Find where the given text appears and provide that cell's center as [X, Y] coordinate. 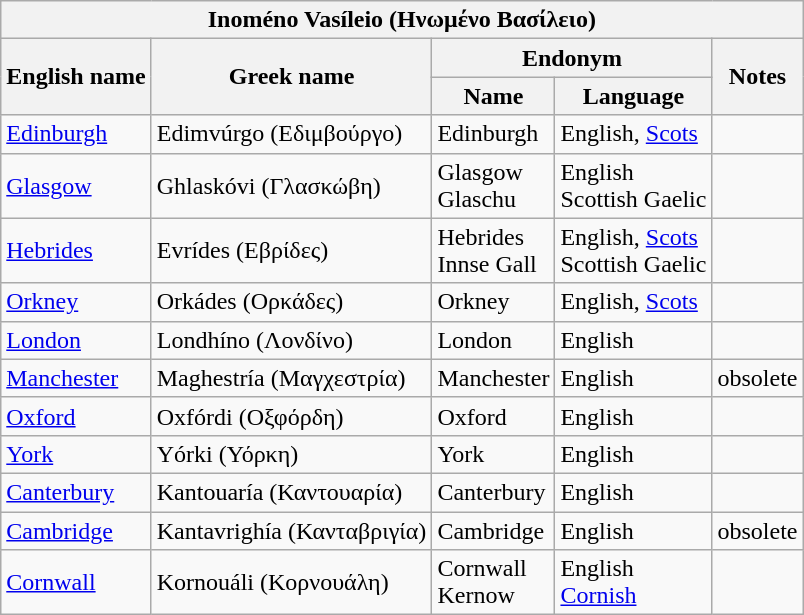
Ghlaskóvi (Γλασκώβη) [292, 186]
HebridesInnse Gall [494, 250]
Cornwall [76, 582]
Notes [758, 77]
English name [76, 77]
Kornouáli (Κορνουάλη) [292, 582]
Endonym [572, 58]
Evrídes (Εβρίδες) [292, 250]
Greek name [292, 77]
Londhíno (Λονδίνο) [292, 340]
CornwallKernow [494, 582]
EnglishCornish [634, 582]
EnglishScottish Gaelic [634, 186]
English, ScotsScottish Gaelic [634, 250]
Maghestría (Μαγχεστρία) [292, 378]
Edimvúrgo (Εδιμβούργο) [292, 134]
Language [634, 96]
Name [494, 96]
Kantavrighía (Κανταβριγία) [292, 531]
Hebrides [76, 250]
Inoméno Vasíleio (Ηνωμένο Βασίλειο) [402, 20]
Kantouaría (Καντουαρία) [292, 492]
Glasgow [76, 186]
Yórki (Υόρκη) [292, 454]
Orkádes (Ορκάδες) [292, 302]
GlasgowGlaschu [494, 186]
Oxfórdi (Οξφόρδη) [292, 416]
